Return [X, Y] of the center of cell containing provided text 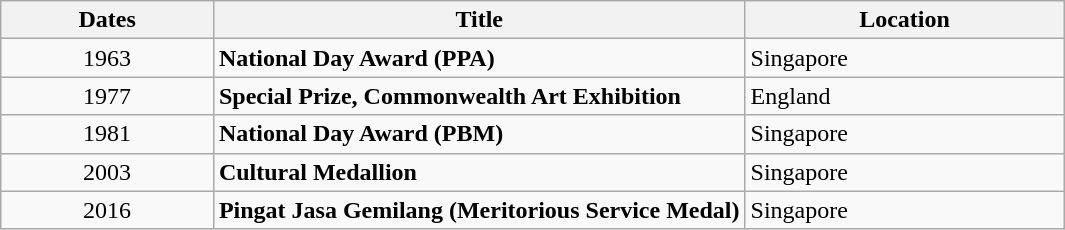
1981 [108, 134]
1977 [108, 96]
Cultural Medallion [479, 172]
Pingat Jasa Gemilang (Meritorious Service Medal) [479, 210]
National Day Award (PPA) [479, 58]
Title [479, 20]
Special Prize, Commonwealth Art Exhibition [479, 96]
1963 [108, 58]
Dates [108, 20]
Location [904, 20]
England [904, 96]
National Day Award (PBM) [479, 134]
2016 [108, 210]
2003 [108, 172]
